Search for the cell housing the specified text and yield its (x, y) center coordinate. 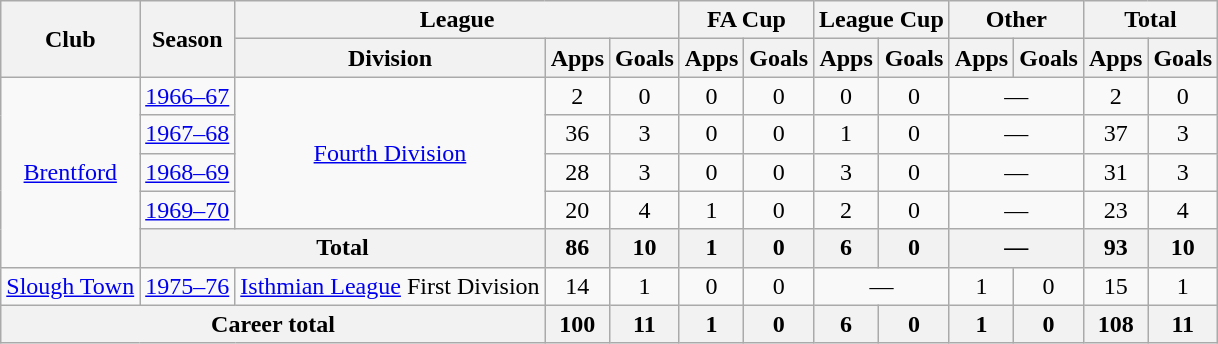
Isthmian League First Division (390, 286)
League Cup (882, 20)
League (458, 20)
FA Cup (746, 20)
1967–68 (188, 134)
Division (390, 58)
Slough Town (70, 286)
1969–70 (188, 210)
Club (70, 39)
15 (1115, 286)
37 (1115, 134)
14 (577, 286)
Other (1016, 20)
Brentford (70, 172)
93 (1115, 248)
1975–76 (188, 286)
1968–69 (188, 172)
23 (1115, 210)
Season (188, 39)
100 (577, 324)
86 (577, 248)
36 (577, 134)
Fourth Division (390, 153)
1966–67 (188, 96)
Career total (273, 324)
31 (1115, 172)
28 (577, 172)
20 (577, 210)
108 (1115, 324)
